Extract the (X, Y) coordinate from the center of the cell holding the provided text.  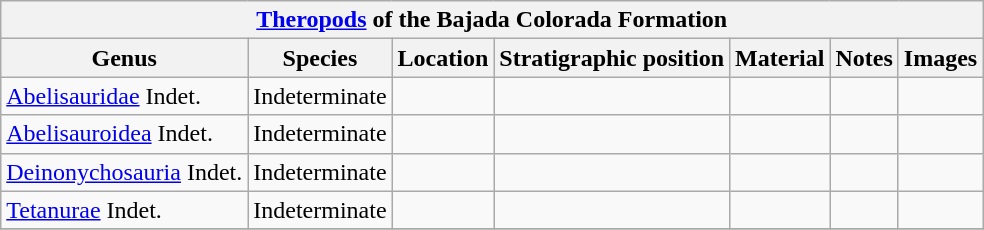
Notes (864, 58)
Genus (124, 58)
Stratigraphic position (612, 58)
Tetanurae Indet. (124, 210)
Abelisauroidea Indet. (124, 134)
Images (940, 58)
Species (320, 58)
Location (443, 58)
Theropods of the Bajada Colorada Formation (492, 20)
Deinonychosauria Indet. (124, 172)
Material (780, 58)
Abelisauridae Indet. (124, 96)
